Return the (X, Y) coordinate for the center point of the cell that contains the specified text.  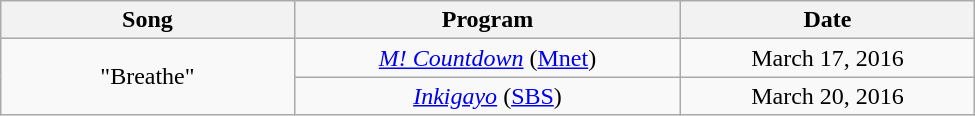
"Breathe" (148, 77)
Program (488, 20)
March 20, 2016 (828, 96)
March 17, 2016 (828, 58)
Song (148, 20)
M! Countdown (Mnet) (488, 58)
Inkigayo (SBS) (488, 96)
Date (828, 20)
